Scan for the cell matching the given text and deliver its [x, y] coordinate at center. 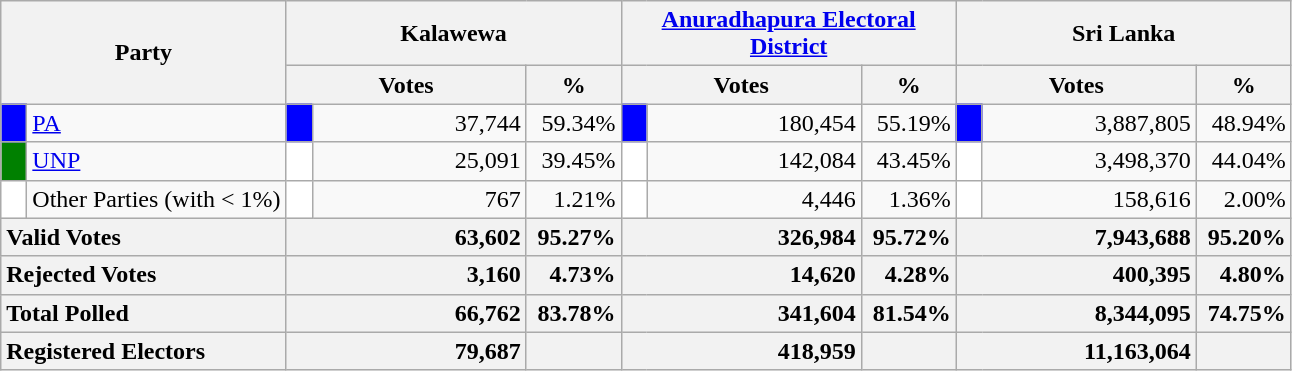
7,943,688 [1076, 237]
Anuradhapura Electoral District [788, 34]
95.72% [908, 237]
418,959 [741, 351]
59.34% [574, 123]
95.27% [574, 237]
95.20% [1244, 237]
81.54% [908, 313]
43.45% [908, 161]
400,395 [1076, 275]
Kalawewa [454, 34]
39.45% [574, 161]
Sri Lanka [1124, 34]
11,163,064 [1076, 351]
Total Polled [144, 313]
142,084 [754, 161]
4.73% [574, 275]
8,344,095 [1076, 313]
37,744 [419, 123]
66,762 [406, 313]
79,687 [406, 351]
158,616 [1089, 199]
UNP [156, 161]
48.94% [1244, 123]
2.00% [1244, 199]
74.75% [1244, 313]
4,446 [754, 199]
25,091 [419, 161]
Other Parties (with < 1%) [156, 199]
63,602 [406, 237]
180,454 [754, 123]
341,604 [741, 313]
Registered Electors [144, 351]
4.80% [1244, 275]
14,620 [741, 275]
55.19% [908, 123]
3,160 [406, 275]
PA [156, 123]
83.78% [574, 313]
3,498,370 [1089, 161]
1.36% [908, 199]
44.04% [1244, 161]
Rejected Votes [144, 275]
Valid Votes [144, 237]
767 [419, 199]
3,887,805 [1089, 123]
Party [144, 52]
1.21% [574, 199]
4.28% [908, 275]
326,984 [741, 237]
